Search for the cell housing the specified text and yield its (X, Y) center coordinate. 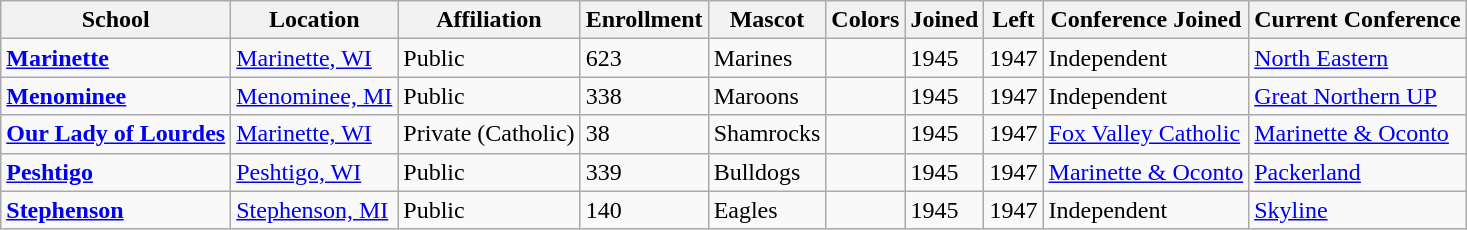
Mascot (767, 20)
Private (Catholic) (489, 134)
Colors (866, 20)
Peshtigo, WI (314, 172)
Conference Joined (1146, 20)
Current Conference (1358, 20)
School (116, 20)
Our Lady of Lourdes (116, 134)
Left (1014, 20)
Stephenson (116, 210)
38 (644, 134)
Fox Valley Catholic (1146, 134)
Location (314, 20)
Skyline (1358, 210)
Stephenson, MI (314, 210)
Menominee (116, 96)
Eagles (767, 210)
North Eastern (1358, 58)
Packerland (1358, 172)
Marinette (116, 58)
Shamrocks (767, 134)
Maroons (767, 96)
Menominee, MI (314, 96)
Joined (944, 20)
338 (644, 96)
Peshtigo (116, 172)
339 (644, 172)
Enrollment (644, 20)
Bulldogs (767, 172)
140 (644, 210)
Affiliation (489, 20)
Great Northern UP (1358, 96)
623 (644, 58)
Marines (767, 58)
